Determine the [x, y] coordinate at the center of the cell enclosing the given text.  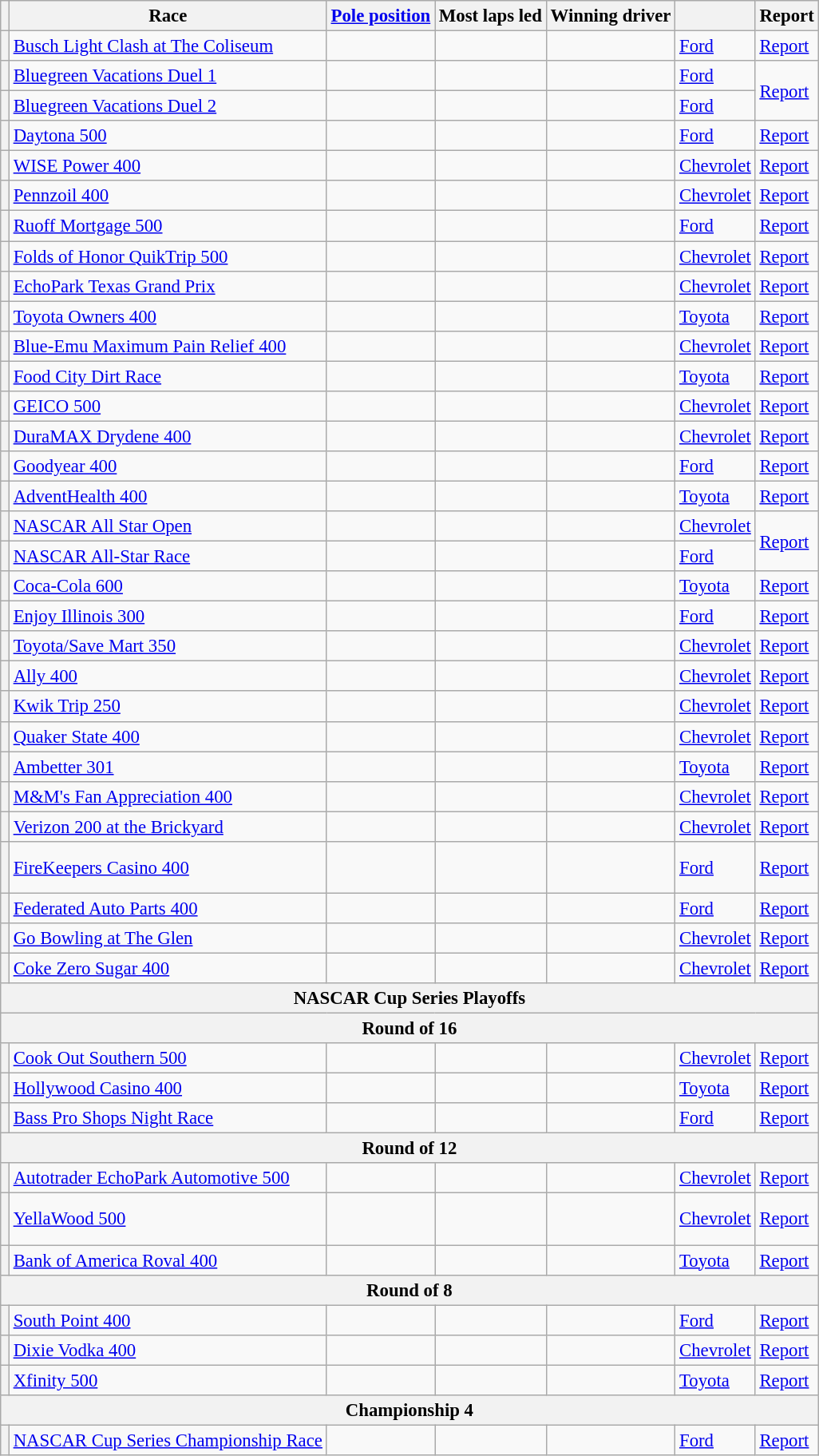
NASCAR All Star Open [168, 526]
Autotrader EchoPark Automotive 500 [168, 1178]
Winning driver [610, 16]
Blue-Emu Maximum Pain Relief 400 [168, 346]
Hollywood Casino 400 [168, 1089]
Coke Zero Sugar 400 [168, 968]
Ally 400 [168, 676]
Toyota Owners 400 [168, 316]
Round of 8 [409, 1290]
M&M's Fan Appreciation 400 [168, 796]
Bluegreen Vacations Duel 1 [168, 76]
Pennzoil 400 [168, 196]
GEICO 500 [168, 407]
Bank of America Roval 400 [168, 1260]
Round of 12 [409, 1149]
EchoPark Texas Grand Prix [168, 286]
Kwik Trip 250 [168, 707]
Goodyear 400 [168, 466]
NASCAR All-Star Race [168, 557]
Most laps led [490, 16]
Xfinity 500 [168, 1380]
Coca-Cola 600 [168, 586]
Championship 4 [409, 1410]
Federated Auto Parts 400 [168, 908]
Bass Pro Shops Night Race [168, 1118]
DuraMAX Drydene 400 [168, 436]
Toyota/Save Mart 350 [168, 646]
Folds of Honor QuikTrip 500 [168, 256]
Race [168, 16]
Bluegreen Vacations Duel 2 [168, 106]
NASCAR Cup Series Championship Race [168, 1440]
Cook Out Southern 500 [168, 1058]
Enjoy Illinois 300 [168, 617]
Verizon 200 at the Brickyard [168, 827]
FireKeepers Casino 400 [168, 867]
South Point 400 [168, 1320]
Ambetter 301 [168, 767]
Daytona 500 [168, 136]
Food City Dirt Race [168, 376]
Dixie Vodka 400 [168, 1350]
YellaWood 500 [168, 1219]
AdventHealth 400 [168, 496]
WISE Power 400 [168, 166]
NASCAR Cup Series Playoffs [409, 998]
Round of 16 [409, 1029]
Ruoff Mortgage 500 [168, 226]
Busch Light Clash at The Coliseum [168, 46]
Quaker State 400 [168, 736]
Go Bowling at The Glen [168, 938]
Pole position [380, 16]
